Scan for the cell matching the given text and deliver its (x, y) coordinate at center. 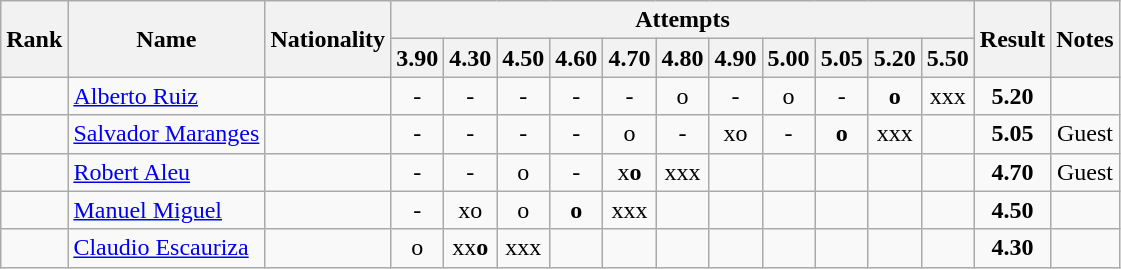
xxo (470, 248)
Claudio Escauriza (166, 248)
Manuel Miguel (166, 210)
Notes (1085, 39)
4.90 (736, 58)
Robert Aleu (166, 172)
5.50 (948, 58)
4.80 (682, 58)
5.00 (788, 58)
Attempts (683, 20)
Result (1012, 39)
Alberto Ruiz (166, 96)
4.60 (576, 58)
Rank (34, 39)
3.90 (418, 58)
Name (166, 39)
Nationality (328, 39)
Salvador Maranges (166, 134)
